From the cell containing the given text, extract its center point as [X, Y] coordinate. 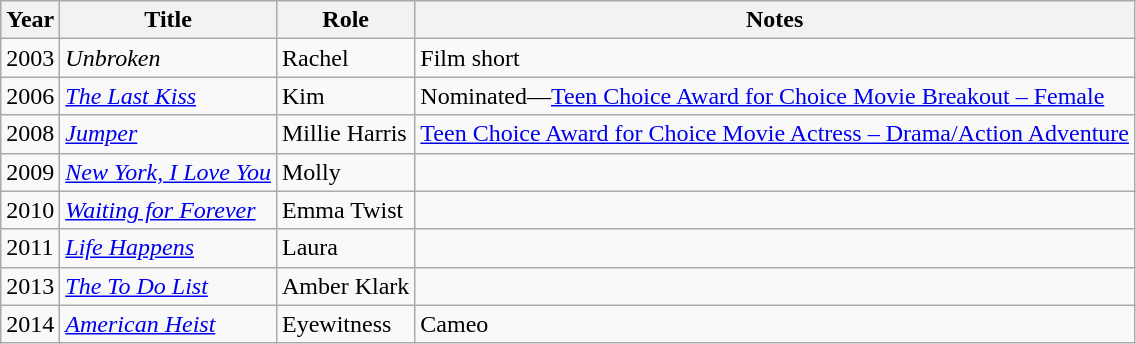
Notes [775, 20]
Rachel [345, 58]
Cameo [775, 324]
Emma Twist [345, 210]
2003 [30, 58]
Teen Choice Award for Choice Movie Actress – Drama/Action Adventure [775, 134]
Millie Harris [345, 134]
2010 [30, 210]
The Last Kiss [168, 96]
Title [168, 20]
Year [30, 20]
Laura [345, 248]
2006 [30, 96]
2008 [30, 134]
Waiting for Forever [168, 210]
Role [345, 20]
2013 [30, 286]
Jumper [168, 134]
Nominated—Teen Choice Award for Choice Movie Breakout – Female [775, 96]
2014 [30, 324]
New York, I Love You [168, 172]
The To Do List [168, 286]
Molly [345, 172]
Life Happens [168, 248]
Film short [775, 58]
Eyewitness [345, 324]
Unbroken [168, 58]
Amber Klark [345, 286]
Kim [345, 96]
2011 [30, 248]
2009 [30, 172]
American Heist [168, 324]
